Capture the cell that displays the provided text and extract its (X, Y) central coordinate. 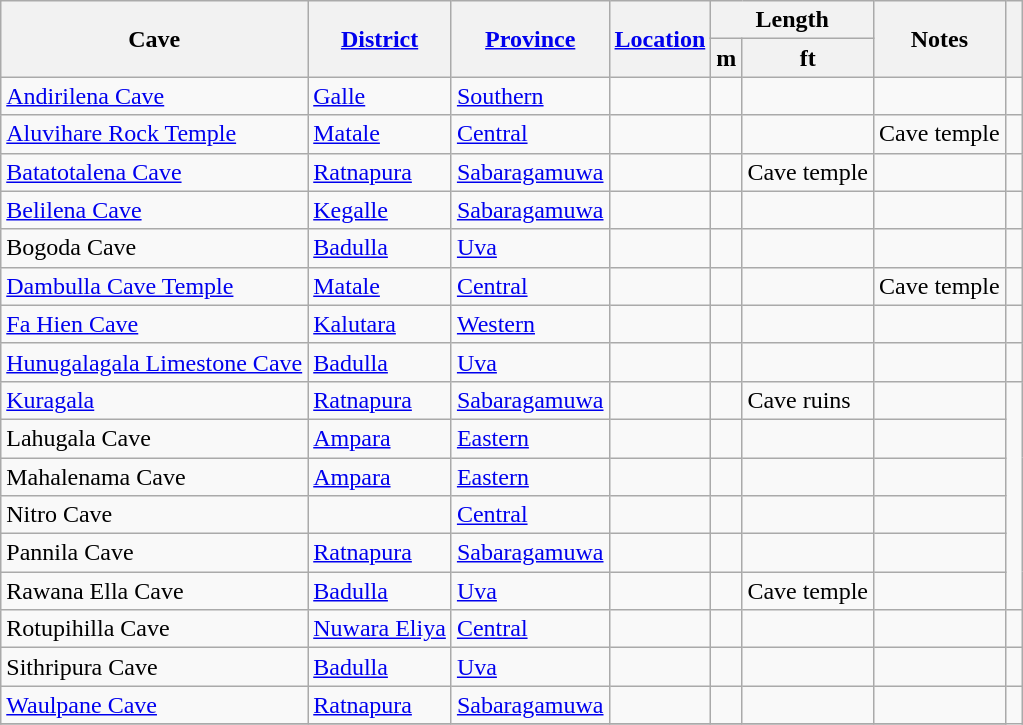
Cave ruins (808, 400)
Belilena Cave (154, 210)
Southern (530, 96)
ft (808, 58)
Dambulla Cave Temple (154, 286)
Waulpane Cave (154, 705)
District (380, 39)
Fa Hien Cave (154, 324)
Cave (154, 39)
Bogoda Cave (154, 248)
Hunugalagala Limestone Cave (154, 362)
Notes (940, 39)
Kalutara (380, 324)
Andirilena Cave (154, 96)
Galle (380, 96)
Rawana Ella Cave (154, 591)
Province (530, 39)
Kuragala (154, 400)
Kegalle (380, 210)
Western (530, 324)
Location (660, 39)
Aluvihare Rock Temple (154, 134)
Lahugala Cave (154, 438)
Batatotalena Cave (154, 172)
Nuwara Eliya (380, 629)
Mahalenama Cave (154, 477)
Sithripura Cave (154, 667)
Rotupihilla Cave (154, 629)
Pannila Cave (154, 553)
Length (792, 20)
Nitro Cave (154, 515)
m (726, 58)
